Scan for the cell matching the given text and deliver its [X, Y] coordinate at center. 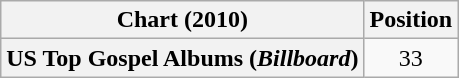
33 [411, 58]
Position [411, 20]
US Top Gospel Albums (Billboard) [182, 58]
Chart (2010) [182, 20]
